Locate the cell with the specified text and output its (x, y) center coordinate. 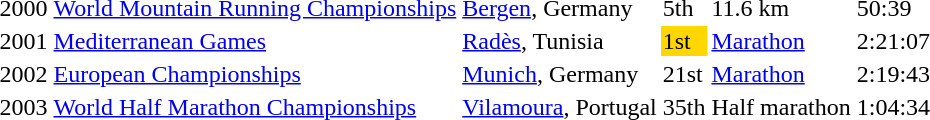
1st (684, 41)
European Championships (255, 74)
21st (684, 74)
Mediterranean Games (255, 41)
Munich, Germany (560, 74)
Radès, Tunisia (560, 41)
